Identify which cell holds the provided text, then report its [x, y] central coordinate. 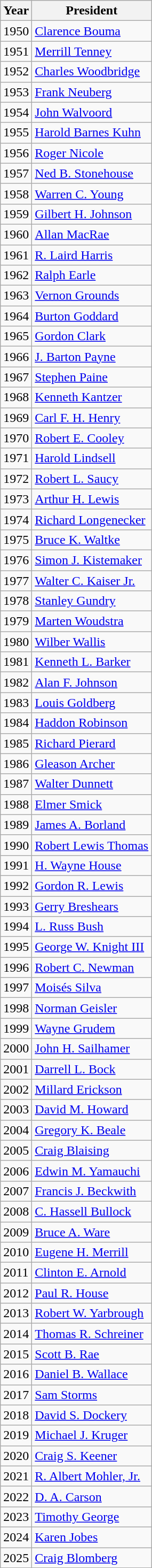
1984 [16, 723]
1970 [16, 438]
1972 [16, 479]
1986 [16, 764]
Louis Goldberg [92, 703]
Clinton E. Arnold [92, 1273]
1954 [16, 112]
2004 [16, 1130]
Bruce K. Waltke [92, 540]
Robert L. Saucy [92, 479]
2018 [16, 1415]
Norman Geisler [92, 1008]
R. Laird Harris [92, 255]
2000 [16, 1049]
1981 [16, 662]
1966 [16, 357]
Frank Neuberg [92, 92]
1991 [16, 865]
John H. Sailhamer [92, 1049]
Bruce A. Ware [92, 1232]
1962 [16, 275]
Daniel B. Wallace [92, 1374]
1999 [16, 1028]
Craig Blaising [92, 1150]
1982 [16, 682]
Gleason Archer [92, 764]
Richard Longenecker [92, 519]
Sam Storms [92, 1395]
1989 [16, 825]
Robert E. Cooley [92, 438]
2014 [16, 1334]
2011 [16, 1273]
1975 [16, 540]
1953 [16, 92]
1996 [16, 967]
Thomas R. Schreiner [92, 1334]
1967 [16, 377]
Gregory K. Beale [92, 1130]
James A. Borland [92, 825]
1950 [16, 31]
L. Russ Bush [92, 927]
1998 [16, 1008]
Marten Woudstra [92, 621]
1961 [16, 255]
1993 [16, 906]
Kenneth L. Barker [92, 662]
Francis J. Beckwith [92, 1191]
2008 [16, 1211]
2006 [16, 1171]
1973 [16, 499]
Roger Nicole [92, 153]
1956 [16, 153]
Harold Barnes Kuhn [92, 133]
1969 [16, 418]
H. Wayne House [92, 865]
2010 [16, 1252]
2016 [16, 1374]
1987 [16, 784]
President [92, 11]
Timothy George [92, 1517]
2017 [16, 1395]
1983 [16, 703]
2007 [16, 1191]
1980 [16, 642]
Paul R. House [92, 1293]
Michael J. Kruger [92, 1435]
1958 [16, 194]
D. A. Carson [92, 1496]
Merrill Tenney [92, 51]
2012 [16, 1293]
Eugene H. Merrill [92, 1252]
Gordon Clark [92, 336]
Haddon Robinson [92, 723]
Ralph Earle [92, 275]
1960 [16, 234]
Allan MacRae [92, 234]
2009 [16, 1232]
1992 [16, 886]
Craig S. Keener [92, 1456]
Burton Goddard [92, 316]
1988 [16, 804]
1990 [16, 845]
Kenneth Kantzer [92, 397]
John Walvoord [92, 112]
Walter Dunnett [92, 784]
1994 [16, 927]
C. Hassell Bullock [92, 1211]
1976 [16, 560]
Robert W. Yarbrough [92, 1313]
1963 [16, 296]
Alan F. Johnson [92, 682]
Simon J. Kistemaker [92, 560]
Gerry Breshears [92, 906]
Stanley Gundry [92, 601]
1955 [16, 133]
1971 [16, 458]
Charles Woodbridge [92, 72]
1964 [16, 316]
2022 [16, 1496]
2001 [16, 1069]
Robert C. Newman [92, 967]
Vernon Grounds [92, 296]
1952 [16, 72]
R. Albert Mohler, Jr. [92, 1476]
Gordon R. Lewis [92, 886]
1997 [16, 988]
1951 [16, 51]
Darrell L. Bock [92, 1069]
David S. Dockery [92, 1415]
1965 [16, 336]
Warren C. Young [92, 194]
Year [16, 11]
Robert Lewis Thomas [92, 845]
Richard Pierard [92, 743]
Carl F. H. Henry [92, 418]
David M. Howard [92, 1110]
2002 [16, 1089]
2020 [16, 1456]
Elmer Smick [92, 804]
1959 [16, 214]
Stephen Paine [92, 377]
1974 [16, 519]
2003 [16, 1110]
Moisés Silva [92, 988]
Arthur H. Lewis [92, 499]
2025 [16, 1558]
Clarence Bouma [92, 31]
1957 [16, 173]
1968 [16, 397]
2019 [16, 1435]
2015 [16, 1354]
1995 [16, 947]
George W. Knight III [92, 947]
Scott B. Rae [92, 1354]
1979 [16, 621]
1985 [16, 743]
Karen Jobes [92, 1537]
1978 [16, 601]
Edwin M. Yamauchi [92, 1171]
2023 [16, 1517]
2005 [16, 1150]
2021 [16, 1476]
2013 [16, 1313]
Craig Blomberg [92, 1558]
Ned B. Stonehouse [92, 173]
2024 [16, 1537]
Wayne Grudem [92, 1028]
Millard Erickson [92, 1089]
Gilbert H. Johnson [92, 214]
1977 [16, 580]
Wilber Wallis [92, 642]
J. Barton Payne [92, 357]
Harold Lindsell [92, 458]
Walter C. Kaiser Jr. [92, 580]
